For the text-containing cell, return its midpoint in [x, y] coordinate format. 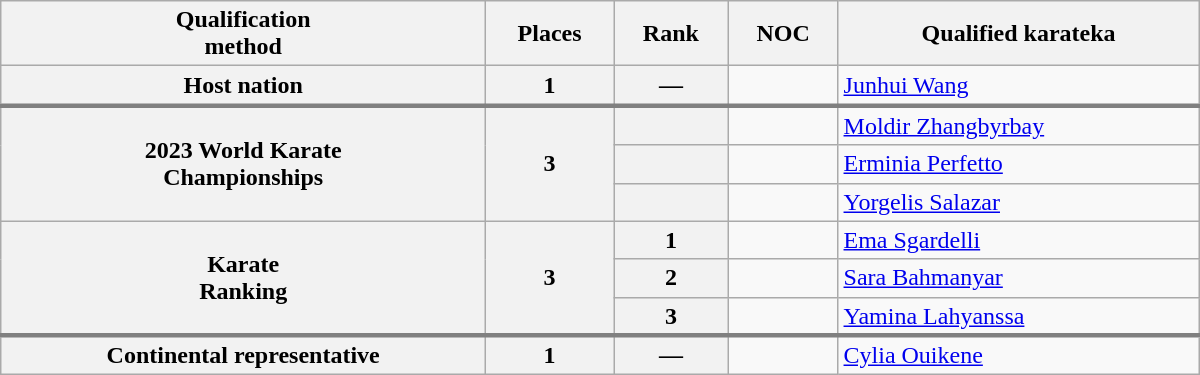
Host nation [244, 86]
Yorgelis Salazar [1018, 202]
Junhui Wang [1018, 86]
NOC [783, 34]
KarateRanking [244, 278]
Places [550, 34]
Rank [671, 34]
Moldir Zhangbyrbay [1018, 125]
Erminia Perfetto [1018, 164]
Ema Sgardelli [1018, 240]
2 [671, 278]
Continental representative [244, 355]
Yamina Lahyanssa [1018, 316]
Cylia Ouikene [1018, 355]
Qualificationmethod [244, 34]
2023 World KarateChampionships [244, 163]
Sara Bahmanyar [1018, 278]
Qualified karateka [1018, 34]
